From the cell containing the given text, extract its center point as (x, y) coordinate. 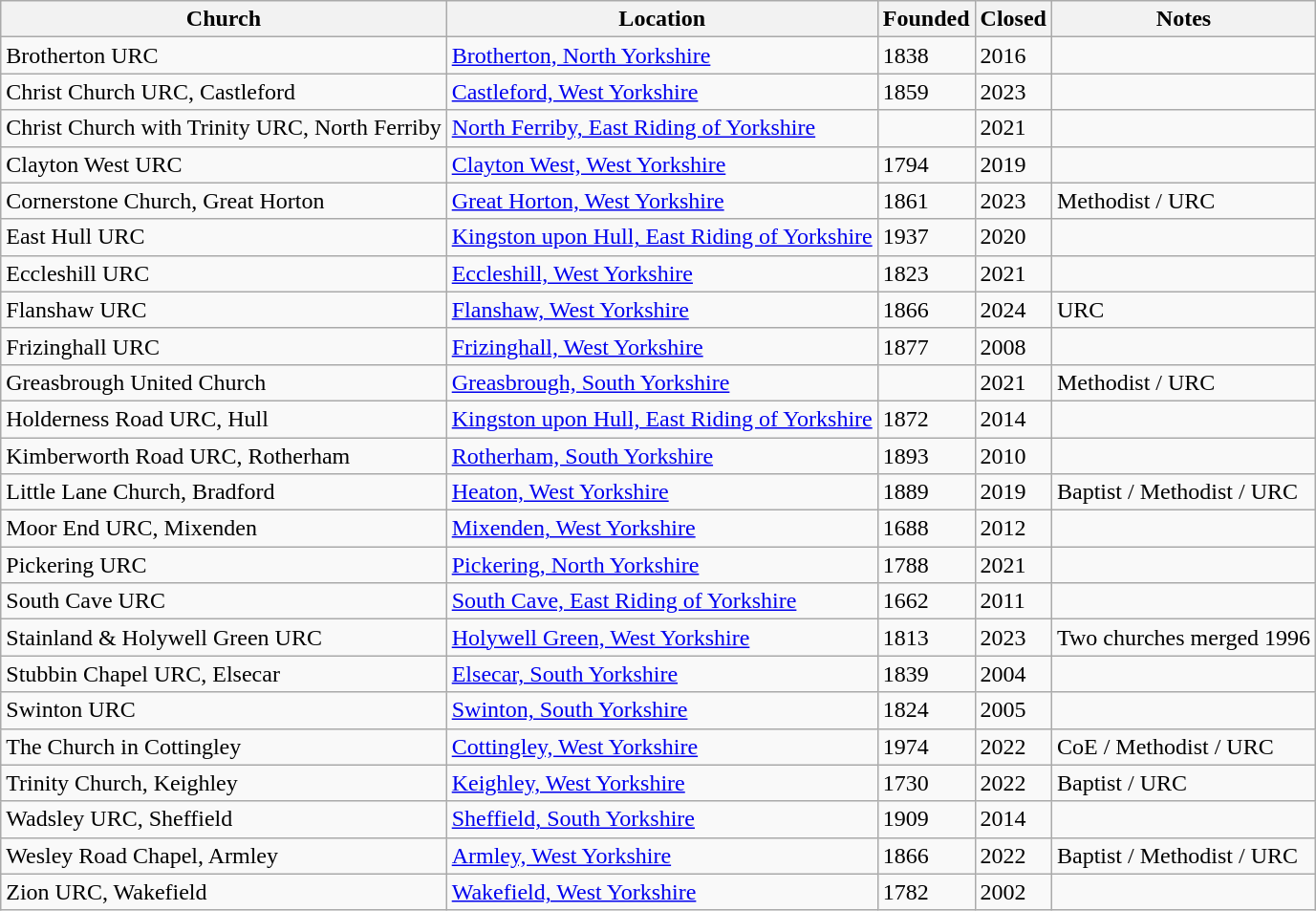
Stubbin Chapel URC, Elsecar (224, 674)
Swinton URC (224, 710)
Armley, West Yorkshire (661, 856)
Clayton West, West Yorkshire (661, 164)
1872 (926, 419)
2004 (1013, 674)
Eccleshill, West Yorkshire (661, 273)
South Cave URC (224, 601)
1823 (926, 273)
Kimberworth Road URC, Rotherham (224, 456)
Stainland & Holywell Green URC (224, 638)
Cornerstone Church, Great Horton (224, 201)
2008 (1013, 346)
Great Horton, West Yorkshire (661, 201)
Pickering URC (224, 565)
2005 (1013, 710)
Wesley Road Chapel, Armley (224, 856)
Moor End URC, Mixenden (224, 529)
Elsecar, South Yorkshire (661, 674)
Castleford, West Yorkshire (661, 92)
2012 (1013, 529)
Keighley, West Yorkshire (661, 783)
Founded (926, 19)
Heaton, West Yorkshire (661, 492)
Frizinghall, West Yorkshire (661, 346)
Baptist / URC (1183, 783)
Wadsley URC, Sheffield (224, 819)
1824 (926, 710)
1688 (926, 529)
Zion URC, Wakefield (224, 892)
Clayton West URC (224, 164)
2024 (1013, 310)
The Church in Cottingley (224, 747)
1788 (926, 565)
1861 (926, 201)
Notes (1183, 19)
1782 (926, 892)
Sheffield, South Yorkshire (661, 819)
Mixenden, West Yorkshire (661, 529)
Rotherham, South Yorkshire (661, 456)
2010 (1013, 456)
Holderness Road URC, Hull (224, 419)
1974 (926, 747)
Holywell Green, West Yorkshire (661, 638)
2016 (1013, 55)
Greasbrough, South Yorkshire (661, 382)
Christ Church with Trinity URC, North Ferriby (224, 128)
Wakefield, West Yorkshire (661, 892)
1877 (926, 346)
Cottingley, West Yorkshire (661, 747)
Flanshaw URC (224, 310)
2020 (1013, 237)
Location (661, 19)
Swinton, South Yorkshire (661, 710)
South Cave, East Riding of Yorkshire (661, 601)
1909 (926, 819)
1662 (926, 601)
Trinity Church, Keighley (224, 783)
Two churches merged 1996 (1183, 638)
1794 (926, 164)
1839 (926, 674)
1859 (926, 92)
CoE / Methodist / URC (1183, 747)
1889 (926, 492)
1813 (926, 638)
Frizinghall URC (224, 346)
East Hull URC (224, 237)
Closed (1013, 19)
Greasbrough United Church (224, 382)
Church (224, 19)
1893 (926, 456)
2011 (1013, 601)
North Ferriby, East Riding of Yorkshire (661, 128)
Brotherton, North Yorkshire (661, 55)
1730 (926, 783)
1937 (926, 237)
1838 (926, 55)
Brotherton URC (224, 55)
2002 (1013, 892)
Little Lane Church, Bradford (224, 492)
Pickering, North Yorkshire (661, 565)
Flanshaw, West Yorkshire (661, 310)
URC (1183, 310)
Christ Church URC, Castleford (224, 92)
Eccleshill URC (224, 273)
